Search for the cell housing the specified text and yield its (x, y) center coordinate. 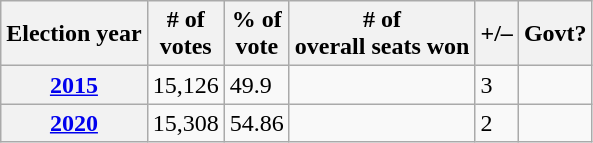
2015 (74, 85)
# ofvotes (186, 34)
+/– (496, 34)
49.9 (256, 85)
# ofoverall seats won (382, 34)
Govt? (555, 34)
15,126 (186, 85)
54.86 (256, 123)
2020 (74, 123)
Election year (74, 34)
15,308 (186, 123)
2 (496, 123)
3 (496, 85)
% ofvote (256, 34)
